Search for the cell housing the specified text and yield its [x, y] center coordinate. 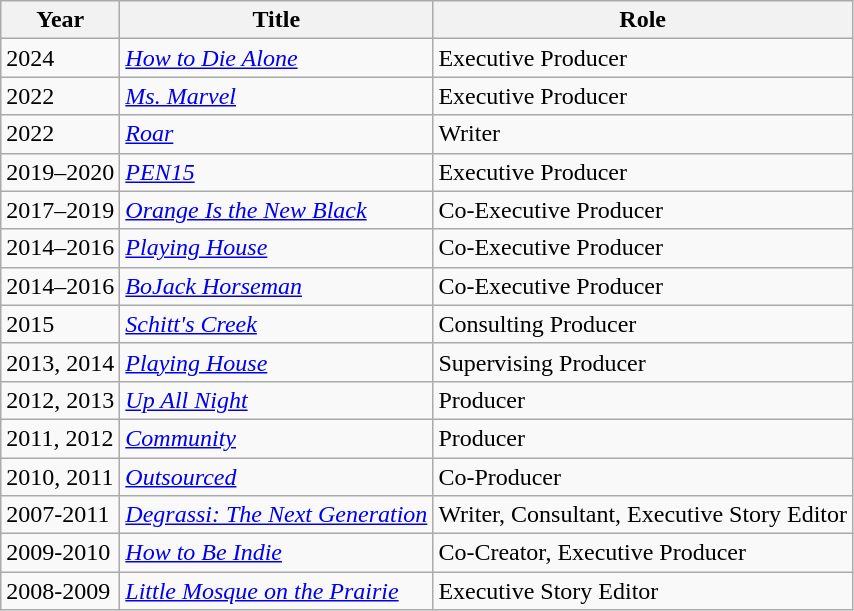
How to Die Alone [276, 58]
Schitt's Creek [276, 324]
2010, 2011 [60, 477]
2017–2019 [60, 210]
Roar [276, 134]
How to Be Indie [276, 553]
Outsourced [276, 477]
Degrassi: The Next Generation [276, 515]
2015 [60, 324]
2008-2009 [60, 591]
Co-Producer [643, 477]
Consulting Producer [643, 324]
2011, 2012 [60, 438]
Up All Night [276, 400]
PEN15 [276, 172]
2019–2020 [60, 172]
Writer, Consultant, Executive Story Editor [643, 515]
Supervising Producer [643, 362]
2024 [60, 58]
2007-2011 [60, 515]
Community [276, 438]
Writer [643, 134]
Co-Creator, Executive Producer [643, 553]
Executive Story Editor [643, 591]
Ms. Marvel [276, 96]
2013, 2014 [60, 362]
Little Mosque on the Prairie [276, 591]
BoJack Horseman [276, 286]
Title [276, 20]
Year [60, 20]
Orange Is the New Black [276, 210]
2012, 2013 [60, 400]
2009-2010 [60, 553]
Role [643, 20]
